Capture the cell that displays the provided text and extract its (X, Y) central coordinate. 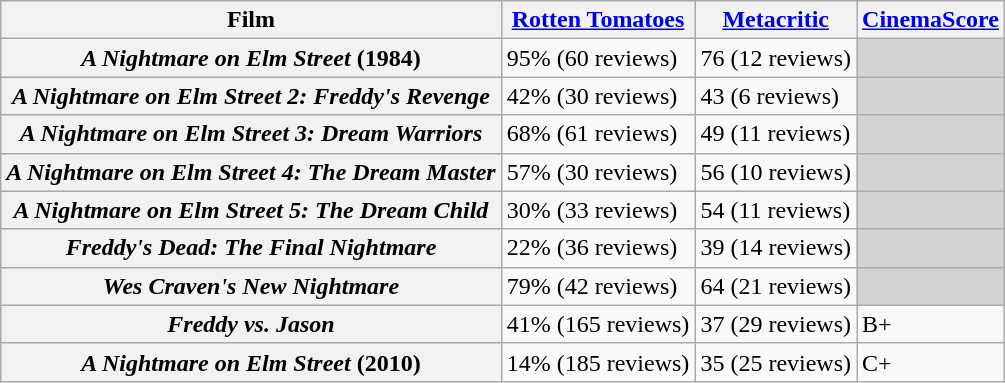
57% (30 reviews) (598, 172)
A Nightmare on Elm Street 2: Freddy's Revenge (251, 96)
Wes Craven's New Nightmare (251, 286)
95% (60 reviews) (598, 58)
CinemaScore (931, 20)
A Nightmare on Elm Street 3: Dream Warriors (251, 134)
68% (61 reviews) (598, 134)
14% (185 reviews) (598, 362)
A Nightmare on Elm Street (1984) (251, 58)
35 (25 reviews) (776, 362)
A Nightmare on Elm Street 5: The Dream Child (251, 210)
22% (36 reviews) (598, 248)
C+ (931, 362)
37 (29 reviews) (776, 324)
54 (11 reviews) (776, 210)
A Nightmare on Elm Street 4: The Dream Master (251, 172)
Freddy vs. Jason (251, 324)
49 (11 reviews) (776, 134)
64 (21 reviews) (776, 286)
B+ (931, 324)
56 (10 reviews) (776, 172)
39 (14 reviews) (776, 248)
42% (30 reviews) (598, 96)
76 (12 reviews) (776, 58)
Rotten Tomatoes (598, 20)
Freddy's Dead: The Final Nightmare (251, 248)
43 (6 reviews) (776, 96)
A Nightmare on Elm Street (2010) (251, 362)
Film (251, 20)
41% (165 reviews) (598, 324)
30% (33 reviews) (598, 210)
Metacritic (776, 20)
79% (42 reviews) (598, 286)
